Capture the cell that displays the provided text and extract its [X, Y] central coordinate. 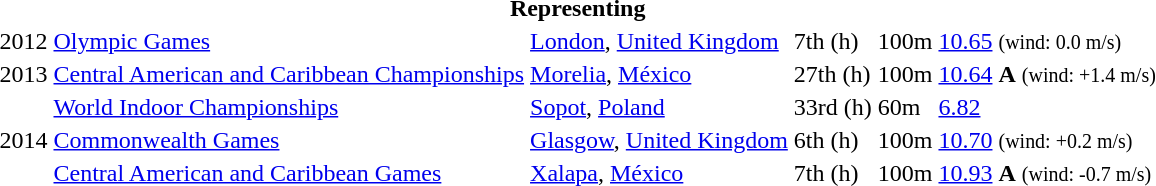
Olympic Games [289, 41]
London, United Kingdom [660, 41]
World Indoor Championships [289, 107]
27th (h) [832, 74]
Morelia, México [660, 74]
7th (h) [832, 41]
Central American and Caribbean Championships [289, 74]
Commonwealth Games [289, 140]
Sopot, Poland [660, 107]
33rd (h) [832, 107]
60m [905, 107]
6th (h) [832, 140]
Glasgow, United Kingdom [660, 140]
